Locate the cell with the specified text and output its (x, y) center coordinate. 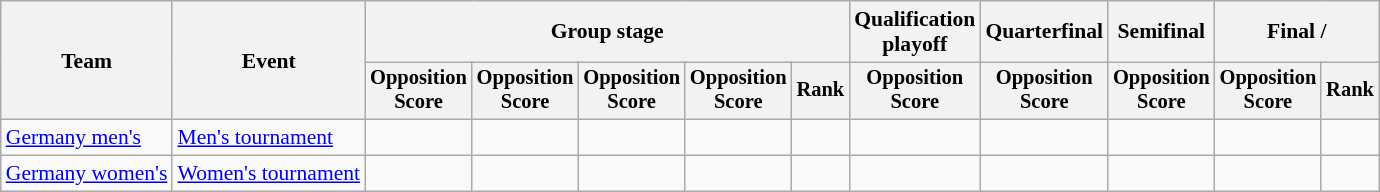
Germany men's (87, 138)
Group stage (607, 32)
Men's tournament (268, 138)
Qualificationplayoff (914, 32)
Team (87, 60)
Final / (1297, 32)
Quarterfinal (1044, 32)
Semifinal (1162, 32)
Event (268, 60)
Germany women's (87, 174)
Women's tournament (268, 174)
